Return (X, Y) of the center of cell containing provided text 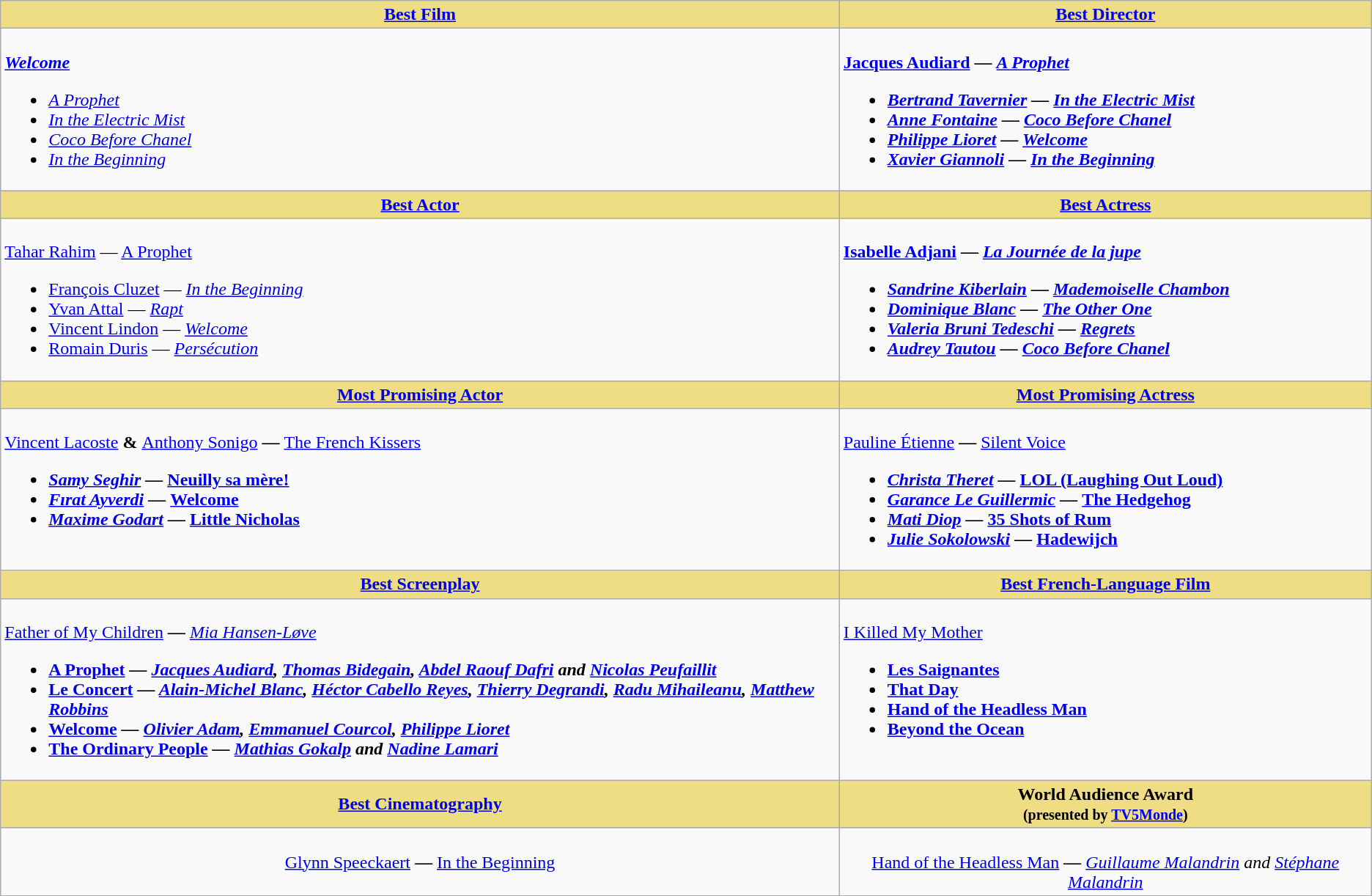
Best Screenplay (421, 584)
Best Director (1105, 15)
I Killed My MotherLes SaignantesThat DayHand of the Headless ManBeyond the Ocean (1105, 689)
Best French-Language Film (1105, 584)
Best Film (421, 15)
Most Promising Actor (421, 394)
World Audience Award(presented by TV5Monde) (1105, 804)
Glynn Speeckaert — In the Beginning (421, 862)
Vincent Lacoste & Anthony Sonigo — The French KissersSamy Seghir — Neuilly sa mère!Fırat Ayverdi — WelcomeMaxime Godart — Little Nicholas (421, 490)
WelcomeA ProphetIn the Electric MistCoco Before ChanelIn the Beginning (421, 110)
Tahar Rahim — A ProphetFrançois Cluzet — In the BeginningYvan Attal — RaptVincent Lindon — WelcomeRomain Duris — Persécution (421, 299)
Best Actor (421, 205)
Most Promising Actress (1105, 394)
Hand of the Headless Man — Guillaume Malandrin and Stéphane Malandrin (1105, 862)
Best Actress (1105, 205)
Best Cinematography (421, 804)
